Output the [X, Y] coordinate of the center of the cell containing the given text.  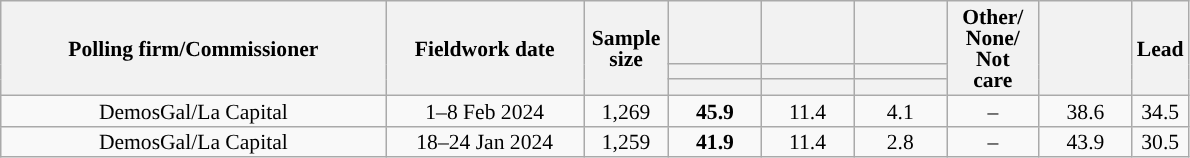
1,269 [626, 110]
43.9 [1086, 142]
Fieldwork date [485, 48]
Polling firm/Commissioner [194, 48]
1–8 Feb 2024 [485, 110]
Sample size [626, 48]
30.5 [1160, 142]
Other/None/Notcare [992, 48]
41.9 [716, 142]
Lead [1160, 48]
34.5 [1160, 110]
18–24 Jan 2024 [485, 142]
38.6 [1086, 110]
4.1 [900, 110]
1,259 [626, 142]
2.8 [900, 142]
45.9 [716, 110]
